Capture the cell that displays the provided text and extract its [X, Y] central coordinate. 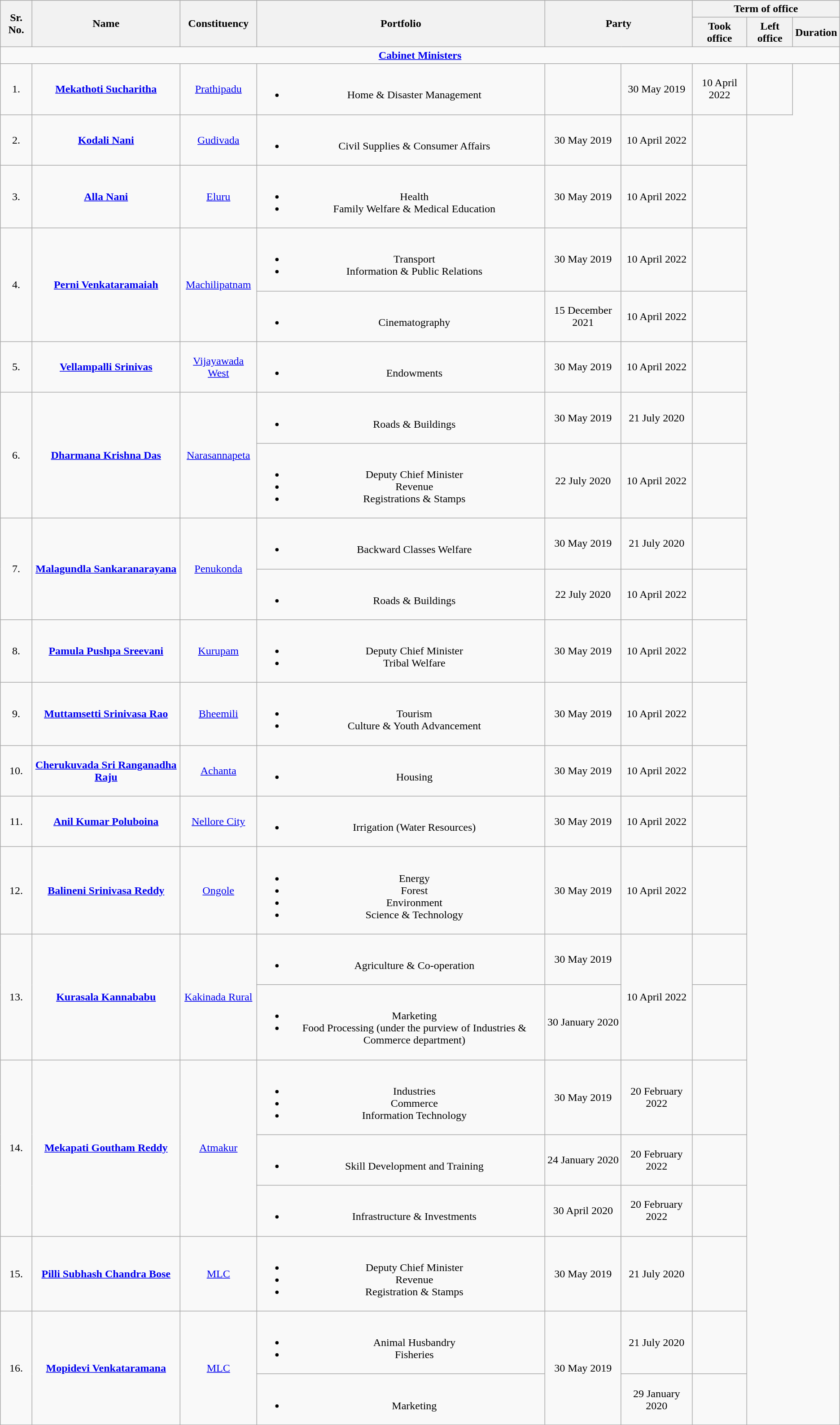
5. [16, 367]
Ongole [218, 890]
Portfolio [401, 23]
8. [16, 651]
Kurupam [218, 651]
Sr. No. [16, 23]
Deputy Chief MinisterRevenueRegistrations & Stamps [401, 480]
Party [618, 23]
10. [16, 771]
14. [16, 1148]
Skill Development and Training [401, 1160]
Cherukuvada Sri Ranganadha Raju [106, 771]
Duration [816, 32]
Achanta [218, 771]
Cabinet Ministers [420, 55]
Infrastructure & Investments [401, 1211]
Name [106, 23]
24 January 2020 [583, 1160]
Housing [401, 771]
Eluru [218, 197]
Backward Classes Welfare [401, 543]
15. [16, 1274]
30 April 2020 [583, 1211]
Kodali Nani [106, 140]
13. [16, 997]
Pilli Subhash Chandra Bose [106, 1274]
Mekapati Goutham Reddy [106, 1148]
Mekathoti Sucharitha [106, 89]
Deputy Chief MinisterTribal Welfare [401, 651]
Prathipadu [218, 89]
Atmakur [218, 1148]
Mopidevi Venkataramana [106, 1368]
Balineni Srinivasa Reddy [106, 890]
Muttamsetti Srinivasa Rao [106, 714]
1. [16, 89]
9. [16, 714]
Narasannapeta [218, 455]
6. [16, 455]
Machilipatnam [218, 285]
Animal HusbandryFisheries [401, 1342]
Perni Venkataramaiah [106, 285]
TransportInformation & Public Relations [401, 259]
Constituency [218, 23]
Kakinada Rural [218, 997]
11. [16, 821]
15 December 2021 [583, 316]
Bheemili [218, 714]
2. [16, 140]
Marketing [401, 1399]
Vijayawada West [218, 367]
Vellampalli Srinivas [106, 367]
30 January 2020 [583, 1022]
Deputy Chief MinisterRevenueRegistration & Stamps [401, 1274]
Nellore City [218, 821]
29 January 2020 [656, 1399]
4. [16, 285]
16. [16, 1368]
Gudivada [218, 140]
MarketingFood Processing (under the purview of Industries & Commerce department) [401, 1022]
Agriculture & Co-operation [401, 960]
Alla Nani [106, 197]
Irrigation (Water Resources) [401, 821]
EnergyForestEnvironmentScience & Technology [401, 890]
Endowments [401, 367]
7. [16, 569]
HealthFamily Welfare & Medical Education [401, 197]
IndustriesCommerceInformation Technology [401, 1097]
Pamula Pushpa Sreevani [106, 651]
Malagundla Sankaranarayana [106, 569]
TourismCulture & Youth Advancement [401, 714]
12. [16, 890]
Term of office [766, 9]
Penukonda [218, 569]
Dharmana Krishna Das [106, 455]
Civil Supplies & Consumer Affairs [401, 140]
Kurasala Kannababu [106, 997]
Left office [770, 32]
Anil Kumar Poluboina [106, 821]
Took office [720, 32]
Home & Disaster Management [401, 89]
Cinematography [401, 316]
3. [16, 197]
